Scan for the cell matching the given text and deliver its [x, y] coordinate at center. 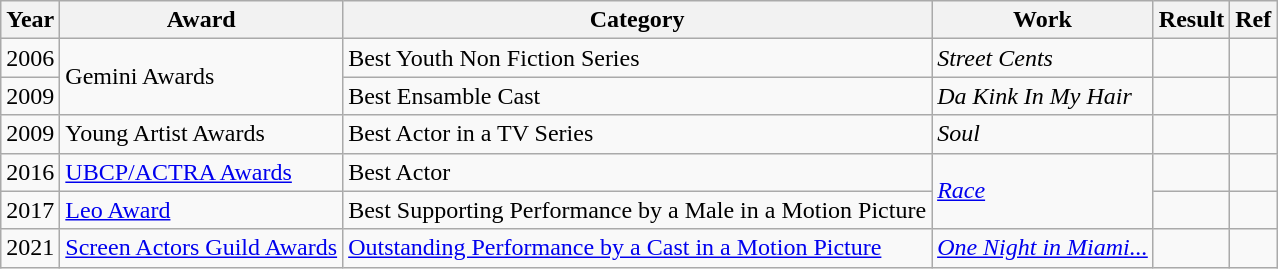
2006 [30, 58]
Soul [1043, 134]
Best Youth Non Fiction Series [638, 58]
Street Cents [1043, 58]
Gemini Awards [202, 77]
Work [1043, 20]
UBCP/ACTRA Awards [202, 172]
Best Actor [638, 172]
Outstanding Performance by a Cast in a Motion Picture [638, 248]
Year [30, 20]
2017 [30, 210]
Award [202, 20]
2021 [30, 248]
Leo Award [202, 210]
Young Artist Awards [202, 134]
Da Kink In My Hair [1043, 96]
Best Supporting Performance by a Male in a Motion Picture [638, 210]
Result [1191, 20]
2016 [30, 172]
Race [1043, 191]
Ref [1254, 20]
Screen Actors Guild Awards [202, 248]
Best Ensamble Cast [638, 96]
Best Actor in a TV Series [638, 134]
One Night in Miami... [1043, 248]
Category [638, 20]
